Return [x, y] of the center of cell containing provided text 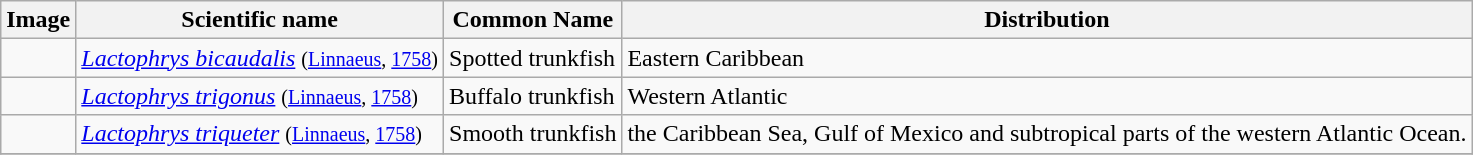
the Caribbean Sea, Gulf of Mexico and subtropical parts of the western Atlantic Ocean. [1047, 134]
Smooth trunkfish [533, 134]
Lactophrys trigonus (Linnaeus, 1758) [260, 96]
Buffalo trunkfish [533, 96]
Eastern Caribbean [1047, 58]
Spotted trunkfish [533, 58]
Lactophrys bicaudalis (Linnaeus, 1758) [260, 58]
Common Name [533, 20]
Lactophrys triqueter (Linnaeus, 1758) [260, 134]
Distribution [1047, 20]
Western Atlantic [1047, 96]
Scientific name [260, 20]
Image [38, 20]
